Identify which cell holds the provided text, then report its [x, y] central coordinate. 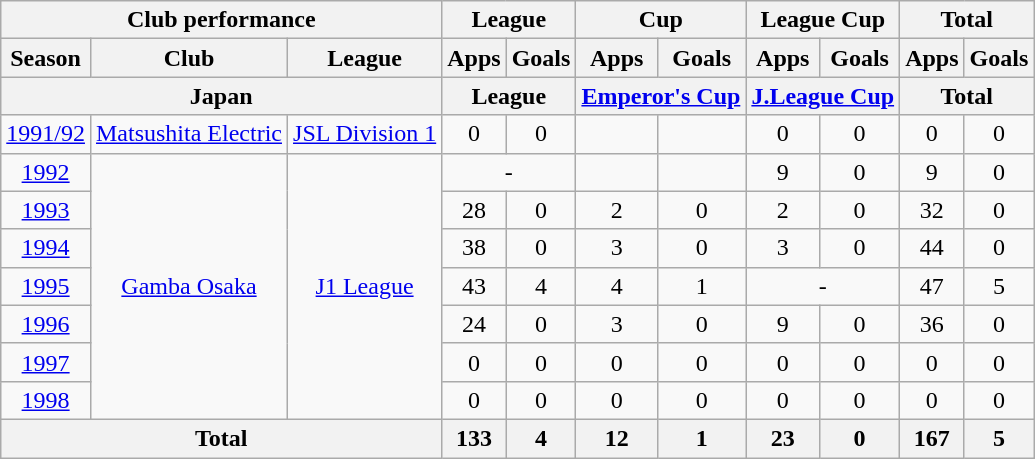
38 [474, 248]
Club performance [222, 20]
1998 [46, 400]
Gamba Osaka [188, 286]
Cup [661, 20]
1991/92 [46, 134]
J.League Cup [823, 96]
Japan [222, 96]
1996 [46, 324]
24 [474, 324]
Season [46, 58]
28 [474, 210]
Matsushita Electric [188, 134]
36 [932, 324]
Emperor's Cup [661, 96]
12 [617, 438]
1997 [46, 362]
1993 [46, 210]
J1 League [365, 286]
47 [932, 286]
1995 [46, 286]
League Cup [823, 20]
43 [474, 286]
Club [188, 58]
JSL Division 1 [365, 134]
167 [932, 438]
133 [474, 438]
32 [932, 210]
1994 [46, 248]
23 [783, 438]
44 [932, 248]
1992 [46, 172]
